Determine the (x, y) coordinate at the center of the cell enclosing the given text.  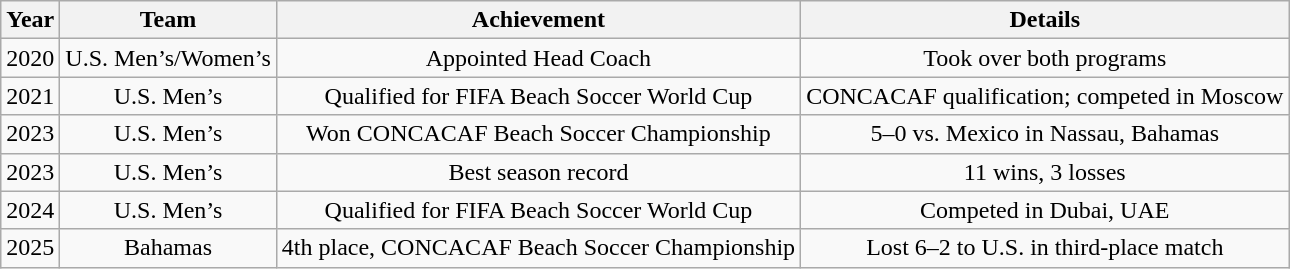
Best season record (538, 172)
5–0 vs. Mexico in Nassau, Bahamas (1045, 134)
2020 (30, 58)
2024 (30, 210)
4th place, CONCACAF Beach Soccer Championship (538, 248)
Details (1045, 20)
Bahamas (168, 248)
Took over both programs (1045, 58)
Team (168, 20)
CONCACAF qualification; competed in Moscow (1045, 96)
2025 (30, 248)
Competed in Dubai, UAE (1045, 210)
Year (30, 20)
U.S. Men’s/Women’s (168, 58)
Achievement (538, 20)
Lost 6–2 to U.S. in third-place match (1045, 248)
11 wins, 3 losses (1045, 172)
2021 (30, 96)
Won CONCACAF Beach Soccer Championship (538, 134)
Appointed Head Coach (538, 58)
